Return the [X, Y] coordinate for the center point of the cell that contains the specified text.  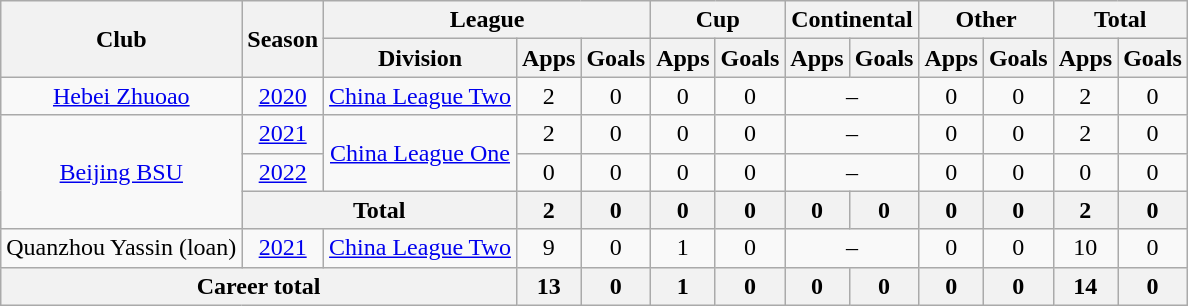
2022 [283, 172]
Beijing BSU [122, 172]
13 [548, 286]
Division [420, 58]
League [488, 20]
14 [1085, 286]
China League One [420, 153]
9 [548, 248]
Season [283, 39]
Quanzhou Yassin (loan) [122, 248]
Cup [718, 20]
10 [1085, 248]
Club [122, 39]
Continental [852, 20]
2020 [283, 96]
Career total [259, 286]
Hebei Zhuoao [122, 96]
Other [986, 20]
